Scan for the cell matching the given text and deliver its [x, y] coordinate at center. 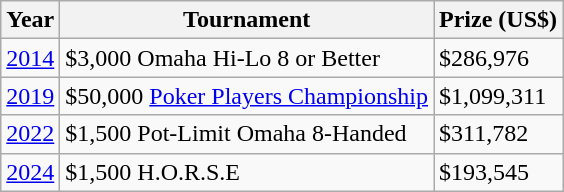
$50,000 Poker Players Championship [247, 96]
2014 [30, 58]
Year [30, 20]
Prize (US$) [498, 20]
$1,099,311 [498, 96]
Tournament [247, 20]
$286,976 [498, 58]
2022 [30, 134]
2024 [30, 172]
2019 [30, 96]
$193,545 [498, 172]
$1,500 H.O.R.S.E [247, 172]
$1,500 Pot-Limit Omaha 8-Handed [247, 134]
$3,000 Omaha Hi-Lo 8 or Better [247, 58]
$311,782 [498, 134]
